Search for the cell housing the specified text and yield its [X, Y] center coordinate. 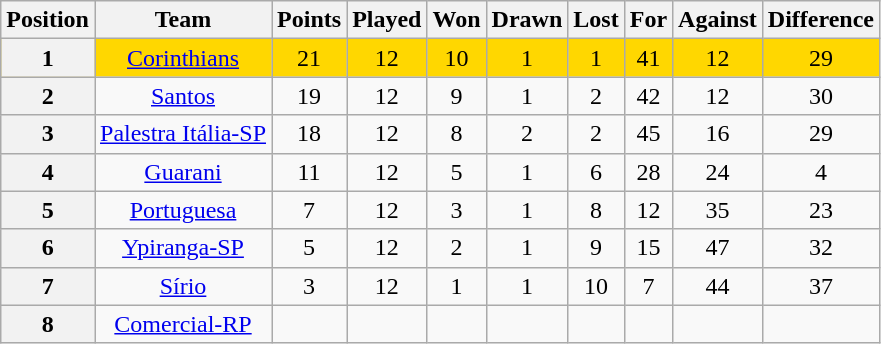
21 [310, 58]
Palestra Itália-SP [182, 134]
Difference [820, 20]
Team [182, 20]
Against [718, 20]
42 [648, 96]
45 [648, 134]
Ypiranga-SP [182, 248]
Points [310, 20]
28 [648, 172]
24 [718, 172]
47 [718, 248]
32 [820, 248]
15 [648, 248]
Position [48, 20]
Lost [596, 20]
Corinthians [182, 58]
Played [387, 20]
44 [718, 286]
35 [718, 210]
19 [310, 96]
Santos [182, 96]
23 [820, 210]
11 [310, 172]
18 [310, 134]
Guarani [182, 172]
Drawn [527, 20]
Won [456, 20]
41 [648, 58]
30 [820, 96]
Sírio [182, 286]
37 [820, 286]
For [648, 20]
Comercial-RP [182, 324]
16 [718, 134]
Portuguesa [182, 210]
